Extract the [x, y] coordinate from the center of the cell holding the provided text.  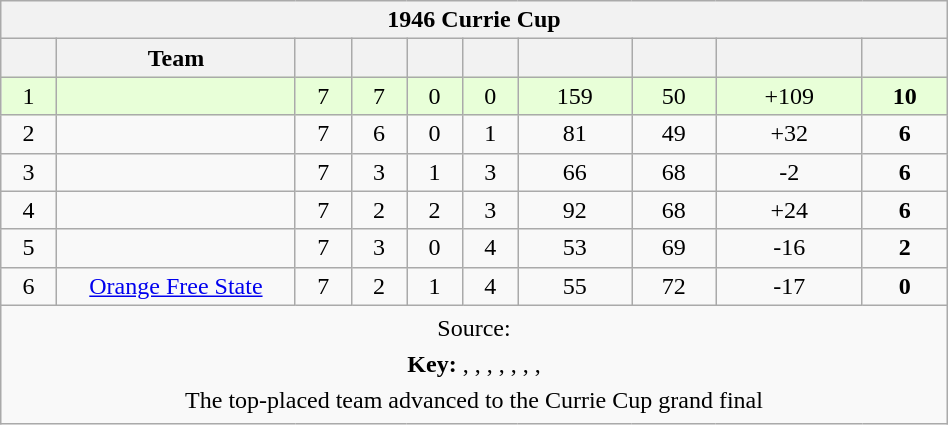
10 [904, 96]
72 [674, 286]
+24 [789, 210]
+32 [789, 134]
159 [575, 96]
66 [575, 172]
69 [674, 248]
55 [575, 286]
53 [575, 248]
Team [176, 58]
-17 [789, 286]
49 [674, 134]
81 [575, 134]
Orange Free State [176, 286]
+109 [789, 96]
Source: Key: , , , , , , , The top-placed team advanced to the Currie Cup grand final [474, 364]
-2 [789, 172]
-16 [789, 248]
50 [674, 96]
5 [29, 248]
1946 Currie Cup [474, 20]
92 [575, 210]
